Determine the [x, y] coordinate at the center of the cell enclosing the given text.  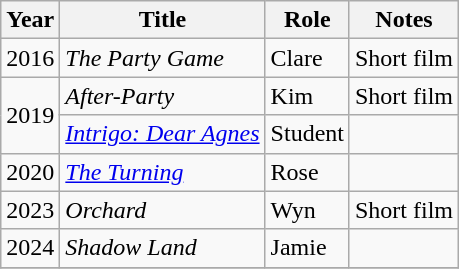
Student [307, 134]
Orchard [162, 210]
Intrigo: Dear Agnes [162, 134]
2023 [30, 210]
2019 [30, 115]
Notes [404, 20]
Wyn [307, 210]
Kim [307, 96]
Rose [307, 172]
Role [307, 20]
Shadow Land [162, 248]
2024 [30, 248]
Year [30, 20]
2016 [30, 58]
Clare [307, 58]
After-Party [162, 96]
2020 [30, 172]
Jamie [307, 248]
Title [162, 20]
The Party Game [162, 58]
The Turning [162, 172]
